Pinpoint the cell where the given text exists, returning its [x, y] midpoint coordinate. 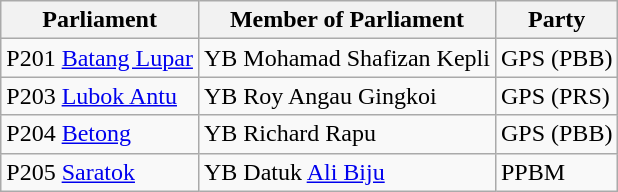
P203 Lubok Antu [100, 96]
P204 Betong [100, 134]
Member of Parliament [346, 20]
Parliament [100, 20]
GPS (PRS) [556, 96]
P205 Saratok [100, 172]
YB Datuk Ali Biju [346, 172]
P201 Batang Lupar [100, 58]
YB Roy Angau Gingkoi [346, 96]
Party [556, 20]
YB Mohamad Shafizan Kepli [346, 58]
YB Richard Rapu [346, 134]
PPBM [556, 172]
